Output the [x, y] coordinate of the center of the cell containing the given text.  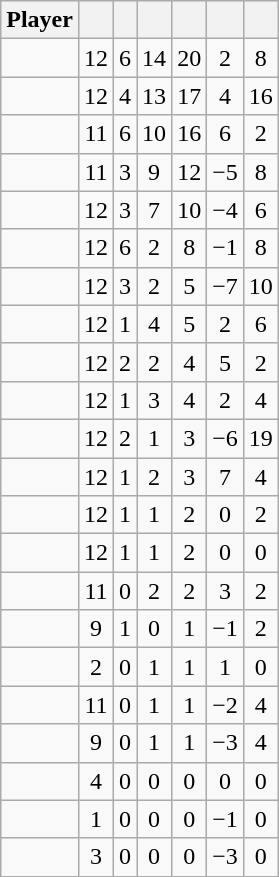
13 [154, 96]
20 [190, 58]
14 [154, 58]
17 [190, 96]
−4 [226, 210]
−2 [226, 705]
−6 [226, 438]
−7 [226, 286]
−5 [226, 172]
19 [260, 438]
Player [40, 20]
